Extract the [x, y] coordinate from the center of the cell holding the provided text.  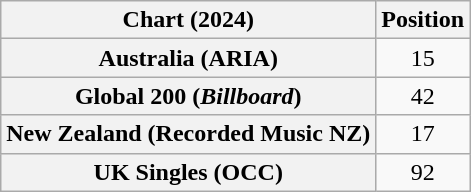
17 [423, 134]
Global 200 (Billboard) [188, 96]
42 [423, 96]
Position [423, 20]
Chart (2024) [188, 20]
New Zealand (Recorded Music NZ) [188, 134]
UK Singles (OCC) [188, 172]
Australia (ARIA) [188, 58]
15 [423, 58]
92 [423, 172]
